Search for the cell housing the specified text and yield its (X, Y) center coordinate. 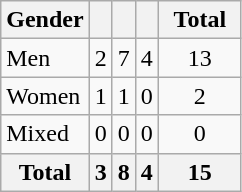
8 (124, 172)
7 (124, 58)
Men (45, 58)
Mixed (45, 134)
Women (45, 96)
13 (200, 58)
3 (100, 172)
Gender (45, 20)
15 (200, 172)
